Pinpoint the cell where the given text exists, returning its [x, y] midpoint coordinate. 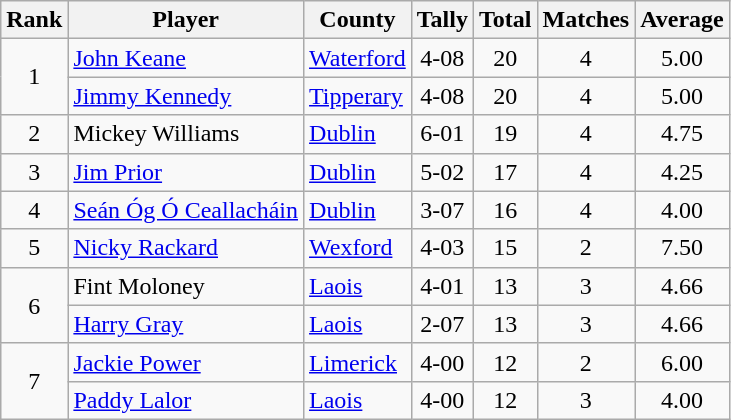
6-01 [442, 134]
Tipperary [358, 96]
Jimmy Kennedy [186, 96]
4-03 [442, 248]
16 [505, 210]
Nicky Rackard [186, 248]
7 [34, 381]
County [358, 20]
6 [34, 305]
5-02 [442, 172]
Paddy Lalor [186, 400]
Jim Prior [186, 172]
Harry Gray [186, 324]
Rank [34, 20]
Mickey Williams [186, 134]
Jackie Power [186, 362]
6.00 [682, 362]
Tally [442, 20]
Waterford [358, 58]
Total [505, 20]
John Keane [186, 58]
15 [505, 248]
1 [34, 77]
2-07 [442, 324]
Fint Moloney [186, 286]
Player [186, 20]
17 [505, 172]
4-01 [442, 286]
Matches [586, 20]
Wexford [358, 248]
Average [682, 20]
19 [505, 134]
4.75 [682, 134]
3-07 [442, 210]
5 [34, 248]
Seán Óg Ó Ceallacháin [186, 210]
Limerick [358, 362]
4.25 [682, 172]
7.50 [682, 248]
